Detect which cell encompasses the target text, then output its [x, y] center coordinate. 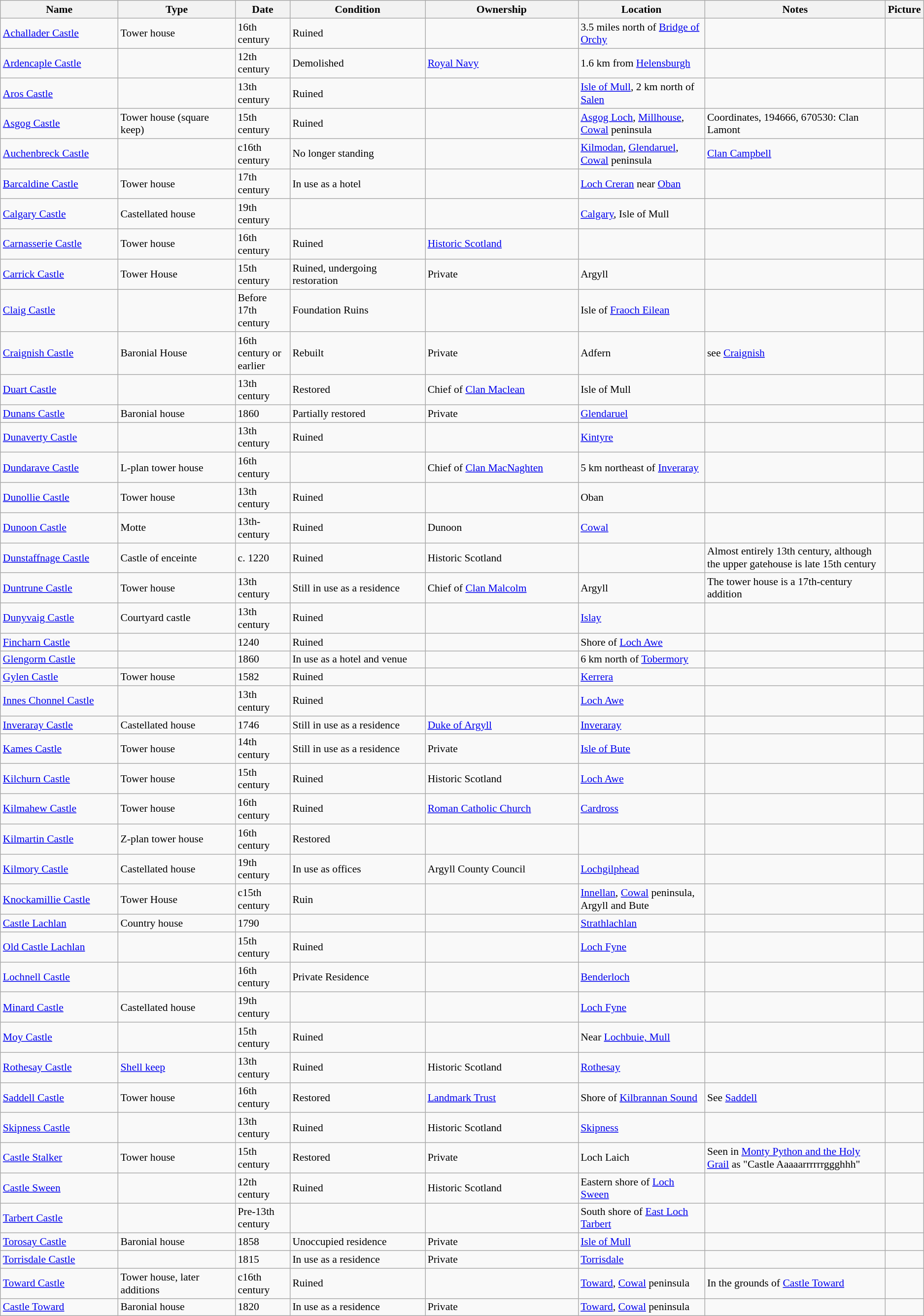
Inveraray [642, 725]
Torrisdale [642, 1260]
17th century [263, 183]
Moy Castle [59, 1037]
Glendaruel [642, 414]
Loch Laich [642, 1158]
Rothesay Castle [59, 1068]
Shore of Kilbrannan Sound [642, 1097]
c15th century [263, 899]
Carnasserie Castle [59, 244]
Adfern [642, 354]
L-plan tower house [177, 467]
Before 17th century [263, 311]
13th-century [263, 527]
Kintyre [642, 438]
Kilmory Castle [59, 869]
Roman Catholic Church [502, 809]
Ardencaple Castle [59, 63]
Almost entirely 13th century, although the upper gatehouse is late 15th century [795, 558]
Skipness [642, 1128]
Near Lochbuie, Mull [642, 1037]
Gylen Castle [59, 677]
Castle Toward [59, 1307]
Achallader Castle [59, 34]
Loch Creran near Oban [642, 183]
1790 [263, 923]
Duke of Argyll [502, 725]
Chief of Clan MacNaghten [502, 467]
Innellan, Cowal peninsula, Argyll and Bute [642, 899]
Glengorm Castle [59, 659]
Dunoon [502, 527]
Strathlachlan [642, 923]
Ruin [357, 899]
Kames Castle [59, 748]
Saddell Castle [59, 1097]
Asgog Castle [59, 123]
Carrick Castle [59, 274]
Date [263, 9]
Duntrune Castle [59, 589]
Kilmahew Castle [59, 809]
Partially restored [357, 414]
No longer standing [357, 154]
c. 1220 [263, 558]
Castle Stalker [59, 1158]
See Saddell [795, 1097]
Duart Castle [59, 389]
Lochnell Castle [59, 977]
1582 [263, 677]
Old Castle Lachlan [59, 947]
Fincharn Castle [59, 642]
Rothesay [642, 1068]
Auchenbreck Castle [59, 154]
Castle Lachlan [59, 923]
Tower house, later additions [177, 1283]
Unoccupied residence [357, 1242]
Claig Castle [59, 311]
1.6 km from Helensburgh [642, 63]
In use as offices [357, 869]
16th century or earlier [263, 354]
Oban [642, 498]
Cowal [642, 527]
Dunollie Castle [59, 498]
South shore of East Loch Tarbert [642, 1218]
Calgary, Isle of Mull [642, 214]
Cardross [642, 809]
Knockamillie Castle [59, 899]
Private Residence [357, 977]
Innes Chonnel Castle [59, 701]
Rebuilt [357, 354]
Kilchurn Castle [59, 779]
Dunstaffnage Castle [59, 558]
Inveraray Castle [59, 725]
1820 [263, 1307]
Toward Castle [59, 1283]
5 km northeast of Inveraray [642, 467]
In the grounds of Castle Toward [795, 1283]
Ownership [502, 9]
Kilmodan, Glendaruel, Cowal peninsula [642, 154]
Torrisdale Castle [59, 1260]
Dunyvaig Castle [59, 618]
In use as a hotel and venue [357, 659]
Shell keep [177, 1068]
Z-plan tower house [177, 839]
1240 [263, 642]
1746 [263, 725]
Dundarave Castle [59, 467]
Type [177, 9]
Dunoon Castle [59, 527]
Calgary Castle [59, 214]
Dunans Castle [59, 414]
Castle Sween [59, 1188]
Kilmartin Castle [59, 839]
Skipness Castle [59, 1128]
Islay [642, 618]
Aros Castle [59, 94]
Isle of Bute [642, 748]
6 km north of Tobermory [642, 659]
Picture [905, 9]
Name [59, 9]
Courtyard castle [177, 618]
see Craignish [795, 354]
Benderloch [642, 977]
3.5 miles north of Bridge of Orchy [642, 34]
Condition [357, 9]
Coordinates, 194666, 670530: Clan Lamont [795, 123]
Craignish Castle [59, 354]
Isle of Fraoch Eilean [642, 311]
Asgog Loch, Millhouse, Cowal peninsula [642, 123]
Pre-13th century [263, 1218]
Chief of Clan Malcolm [502, 589]
Location [642, 9]
Castle of enceinte [177, 558]
1815 [263, 1260]
Ruined, undergoing restoration [357, 274]
Tarbert Castle [59, 1218]
Notes [795, 9]
Royal Navy [502, 63]
Lochgilphead [642, 869]
Demolished [357, 63]
Landmark Trust [502, 1097]
Kerrera [642, 677]
Shore of Loch Awe [642, 642]
Clan Campbell [795, 154]
Dunaverty Castle [59, 438]
Eastern shore of Loch Sween [642, 1188]
Foundation Ruins [357, 311]
Seen in Monty Python and the Holy Grail as "Castle Aaaaarrrrrrggghhh" [795, 1158]
Baronial House [177, 354]
The tower house is a 17th-century addition [795, 589]
1858 [263, 1242]
Barcaldine Castle [59, 183]
Isle of Mull, 2 km north of Salen [642, 94]
Minard Castle [59, 1007]
In use as a hotel [357, 183]
Argyll County Council [502, 869]
Chief of Clan Maclean [502, 389]
Motte [177, 527]
Country house [177, 923]
14th century [263, 748]
Torosay Castle [59, 1242]
Tower house (square keep) [177, 123]
